Extract the [X, Y] coordinate from the center of the cell holding the provided text.  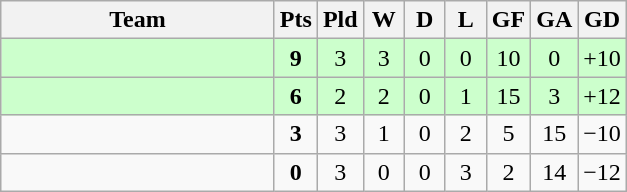
W [384, 20]
Pts [296, 20]
10 [508, 58]
+12 [602, 96]
Pld [340, 20]
9 [296, 58]
GF [508, 20]
−12 [602, 172]
GD [602, 20]
GA [554, 20]
5 [508, 134]
L [466, 20]
6 [296, 96]
+10 [602, 58]
−10 [602, 134]
14 [554, 172]
D [424, 20]
Team [138, 20]
